Return the (X, Y) coordinate for the center point of the cell that contains the specified text.  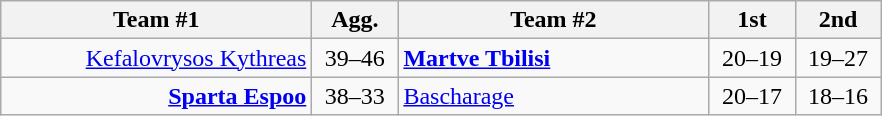
20–17 (752, 96)
19–27 (838, 58)
18–16 (838, 96)
Kefalovrysos Kythreas (156, 58)
38–33 (355, 96)
Team #1 (156, 20)
20–19 (752, 58)
Martve Tbilisi (554, 58)
39–46 (355, 58)
Sparta Espoo (156, 96)
2nd (838, 20)
Team #2 (554, 20)
1st (752, 20)
Agg. (355, 20)
Bascharage (554, 96)
